Find where the given text appears and provide that cell's center as [X, Y] coordinate. 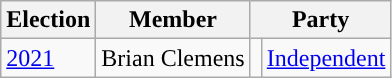
Member [173, 20]
Brian Clemens [173, 58]
Election [48, 20]
Independent [326, 58]
2021 [48, 58]
Party [320, 20]
